For the text-containing cell, return its midpoint in (X, Y) coordinate format. 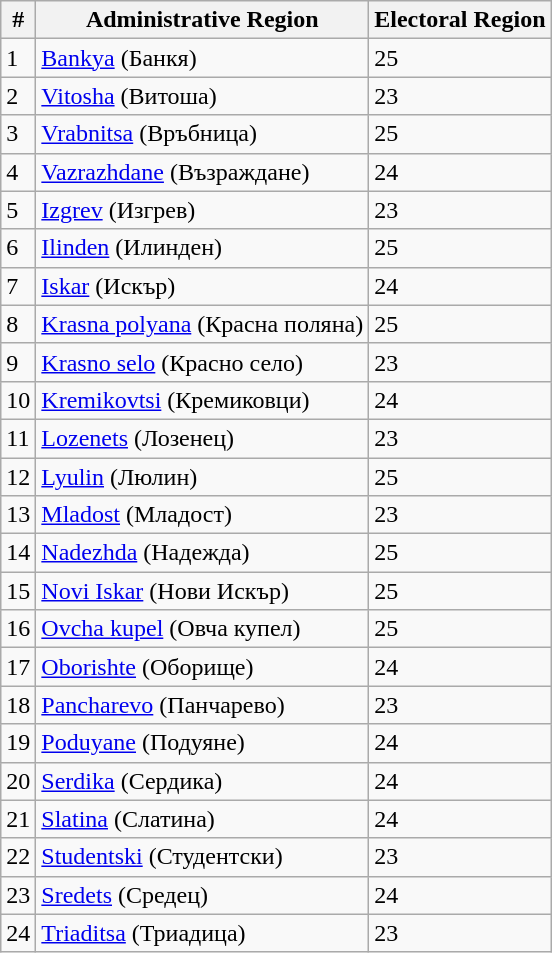
Kremikovtsi (Кремиковци) (202, 400)
20 (18, 781)
12 (18, 477)
Lozenets (Лозенец) (202, 438)
22 (18, 857)
Mladost (Младост) (202, 515)
1 (18, 58)
Triaditsa (Триадица) (202, 933)
Izgrev (Изгрев) (202, 210)
Poduyane (Подуяне) (202, 743)
6 (18, 248)
18 (18, 705)
15 (18, 591)
Vitosha (Витоша) (202, 96)
9 (18, 362)
14 (18, 553)
Vazrazhdane (Възраждане) (202, 172)
17 (18, 667)
3 (18, 134)
Pancharevo (Панчарево) (202, 705)
Ilinden (Илинден) (202, 248)
Vrabnitsa (Връбница) (202, 134)
Bankya (Банкя) (202, 58)
4 (18, 172)
Krasno selo (Красно село) (202, 362)
Slatina (Слатина) (202, 819)
13 (18, 515)
Lyulin (Люлин) (202, 477)
Administrative Region (202, 20)
Electoral Region (460, 20)
21 (18, 819)
# (18, 20)
Oborishte (Оборище) (202, 667)
5 (18, 210)
Serdika (Сердика) (202, 781)
Studentski (Студентски) (202, 857)
Nadezhda (Надежда) (202, 553)
8 (18, 324)
11 (18, 438)
7 (18, 286)
19 (18, 743)
Iskar (Искър) (202, 286)
16 (18, 629)
Novi Iskar (Нови Искър) (202, 591)
Sredets (Средец) (202, 895)
Krasna polyana (Красна поляна) (202, 324)
Ovcha kupel (Овча купел) (202, 629)
10 (18, 400)
2 (18, 96)
